Capture the cell that displays the provided text and extract its [x, y] central coordinate. 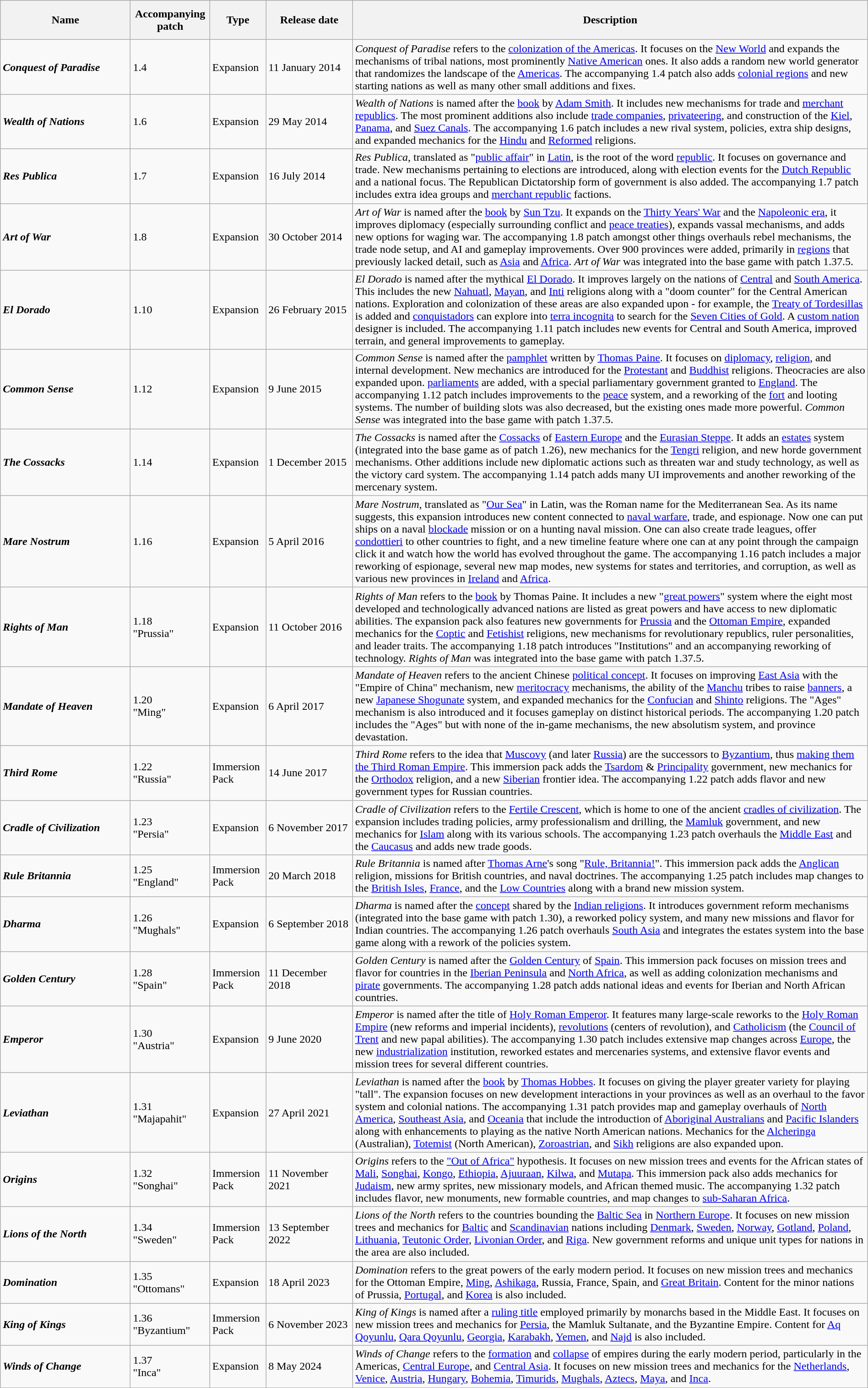
6 November 2023 [309, 1324]
9 June 2020 [309, 1040]
1.34"Sweden" [170, 1234]
11 October 2016 [309, 626]
1.8 [170, 237]
1.25"England" [170, 876]
The Cossacks [65, 462]
11 January 2014 [309, 67]
1.26"Mughals" [170, 924]
1.31"Majapahit" [170, 1113]
Mare Nostrum [65, 541]
9 June 2015 [309, 389]
Dharma [65, 924]
Origins [65, 1180]
Mandate of Heaven [65, 706]
1.30"Austria" [170, 1040]
1.28"Spain" [170, 979]
6 April 2017 [309, 706]
1.16 [170, 541]
18 April 2023 [309, 1282]
1.22"Russia" [170, 773]
5 April 2016 [309, 541]
King of Kings [65, 1324]
1.10 [170, 310]
Name [65, 20]
1.23"Persia" [170, 828]
1 December 2015 [309, 462]
1.4 [170, 67]
20 March 2018 [309, 876]
1.12 [170, 389]
Conquest of Paradise [65, 67]
Rights of Man [65, 626]
26 February 2015 [309, 310]
Leviathan [65, 1113]
Rule Britannia [65, 876]
1.6 [170, 122]
1.32"Songhai" [170, 1180]
1.14 [170, 462]
1.37"Inca" [170, 1366]
27 April 2021 [309, 1113]
Common Sense [65, 389]
1.18"Prussia" [170, 626]
Cradle of Civilization [65, 828]
16 July 2014 [309, 176]
Accompanying patch [170, 20]
Emperor [65, 1040]
14 June 2017 [309, 773]
13 September 2022 [309, 1234]
Winds of Change [65, 1366]
Art of War [65, 237]
1.35"Ottomans" [170, 1282]
Description [610, 20]
Release date [309, 20]
1.7 [170, 176]
Type [238, 20]
30 October 2014 [309, 237]
El Dorado [65, 310]
8 May 2024 [309, 1366]
Golden Century [65, 979]
1.36"Byzantium" [170, 1324]
6 November 2017 [309, 828]
Lions of the North [65, 1234]
1.20"Ming" [170, 706]
11 December 2018 [309, 979]
Res Publica [65, 176]
11 November 2021 [309, 1180]
Wealth of Nations [65, 122]
29 May 2014 [309, 122]
Domination [65, 1282]
6 September 2018 [309, 924]
Third Rome [65, 773]
